Return the (X, Y) coordinate for the center point of the cell that contains the specified text.  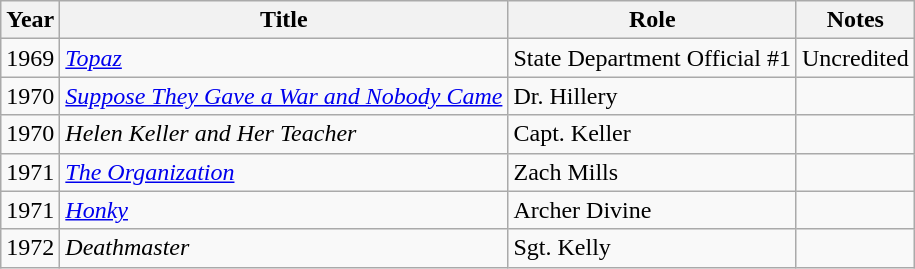
Archer Divine (652, 210)
Suppose They Gave a War and Nobody Came (284, 96)
Role (652, 20)
Title (284, 20)
Capt. Keller (652, 134)
Year (30, 20)
Uncredited (855, 58)
Sgt. Kelly (652, 248)
1972 (30, 248)
Notes (855, 20)
State Department Official #1 (652, 58)
1969 (30, 58)
Honky (284, 210)
Deathmaster (284, 248)
Dr. Hillery (652, 96)
Zach Mills (652, 172)
Topaz (284, 58)
Helen Keller and Her Teacher (284, 134)
The Organization (284, 172)
